Scan for the cell matching the given text and deliver its [X, Y] coordinate at center. 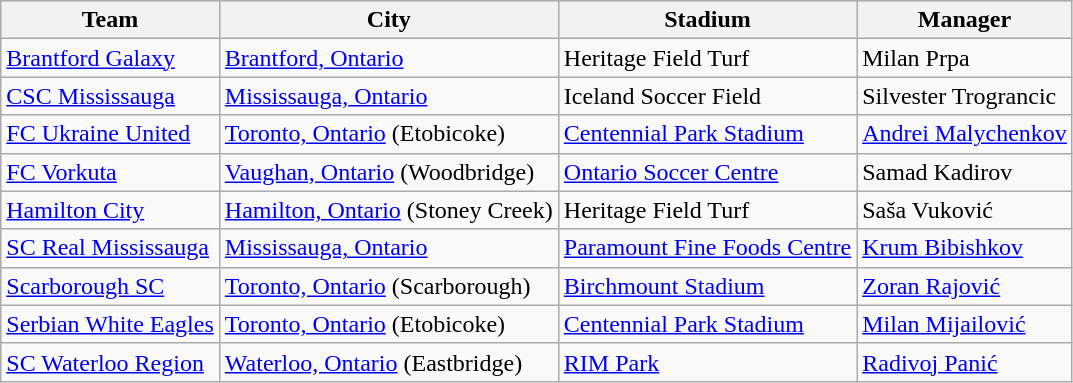
Krum Bibishkov [965, 248]
FC Ukraine United [110, 134]
Brantford, Ontario [388, 58]
Toronto, Ontario (Scarborough) [388, 286]
Stadium [707, 20]
SC Waterloo Region [110, 362]
Andrei Malychenkov [965, 134]
Waterloo, Ontario (Eastbridge) [388, 362]
Samad Kadirov [965, 172]
Serbian White Eagles [110, 324]
SC Real Mississauga [110, 248]
Silvester Trograncic [965, 96]
Milan Prpa [965, 58]
Manager [965, 20]
Brantford Galaxy [110, 58]
CSC Mississauga [110, 96]
Vaughan, Ontario (Woodbridge) [388, 172]
Scarborough SC [110, 286]
FC Vorkuta [110, 172]
RIM Park [707, 362]
City [388, 20]
Team [110, 20]
Hamilton, Ontario (Stoney Creek) [388, 210]
Radivoj Panić [965, 362]
Paramount Fine Foods Centre [707, 248]
Hamilton City [110, 210]
Iceland Soccer Field [707, 96]
Birchmount Stadium [707, 286]
Ontario Soccer Centre [707, 172]
Saša Vuković [965, 210]
Milan Mijailović [965, 324]
Zoran Rajović [965, 286]
